Pinpoint the cell where the given text exists, returning its [x, y] midpoint coordinate. 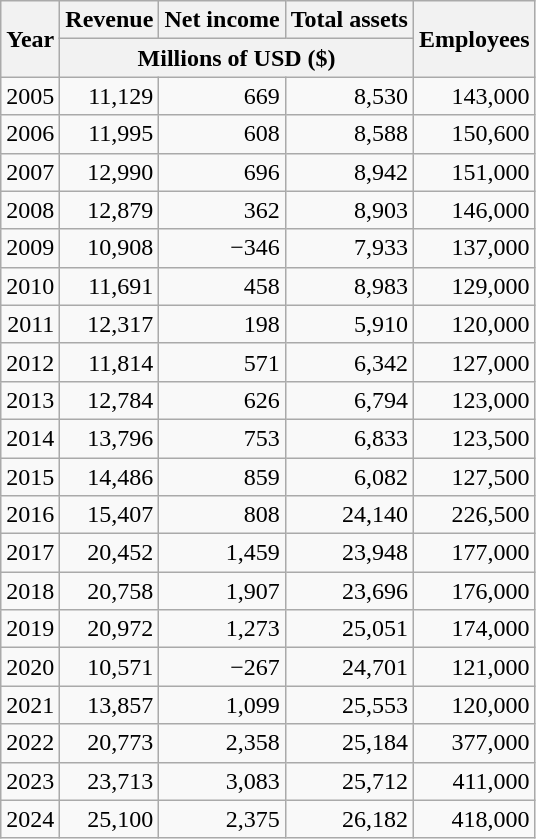
151,000 [474, 172]
11,814 [110, 362]
127,000 [474, 362]
3,083 [222, 781]
226,500 [474, 515]
24,140 [349, 515]
5,910 [349, 324]
11,129 [110, 96]
8,942 [349, 172]
8,588 [349, 134]
121,000 [474, 667]
377,000 [474, 743]
8,983 [349, 286]
2018 [30, 591]
26,182 [349, 819]
2,358 [222, 743]
12,879 [110, 210]
198 [222, 324]
20,773 [110, 743]
Employees [474, 39]
25,712 [349, 781]
143,000 [474, 96]
12,317 [110, 324]
2023 [30, 781]
127,500 [474, 477]
1,459 [222, 553]
−346 [222, 248]
8,530 [349, 96]
2008 [30, 210]
669 [222, 96]
25,100 [110, 819]
2006 [30, 134]
Revenue [110, 20]
2013 [30, 400]
8,903 [349, 210]
123,500 [474, 438]
25,051 [349, 629]
696 [222, 172]
411,000 [474, 781]
24,701 [349, 667]
1,273 [222, 629]
25,184 [349, 743]
859 [222, 477]
362 [222, 210]
2017 [30, 553]
2022 [30, 743]
176,000 [474, 591]
15,407 [110, 515]
20,972 [110, 629]
2010 [30, 286]
Year [30, 39]
2009 [30, 248]
2015 [30, 477]
418,000 [474, 819]
2019 [30, 629]
11,995 [110, 134]
458 [222, 286]
23,713 [110, 781]
2,375 [222, 819]
23,696 [349, 591]
150,600 [474, 134]
13,796 [110, 438]
6,342 [349, 362]
2021 [30, 705]
1,907 [222, 591]
123,000 [474, 400]
146,000 [474, 210]
2007 [30, 172]
571 [222, 362]
Total assets [349, 20]
12,784 [110, 400]
2014 [30, 438]
2024 [30, 819]
20,452 [110, 553]
6,794 [349, 400]
129,000 [474, 286]
808 [222, 515]
2012 [30, 362]
10,908 [110, 248]
13,857 [110, 705]
753 [222, 438]
−267 [222, 667]
7,933 [349, 248]
14,486 [110, 477]
626 [222, 400]
137,000 [474, 248]
23,948 [349, 553]
6,833 [349, 438]
608 [222, 134]
Millions of USD ($) [237, 58]
177,000 [474, 553]
12,990 [110, 172]
174,000 [474, 629]
10,571 [110, 667]
6,082 [349, 477]
20,758 [110, 591]
Net income [222, 20]
2020 [30, 667]
11,691 [110, 286]
2016 [30, 515]
2005 [30, 96]
25,553 [349, 705]
1,099 [222, 705]
2011 [30, 324]
